Scan for the cell matching the given text and deliver its [X, Y] coordinate at center. 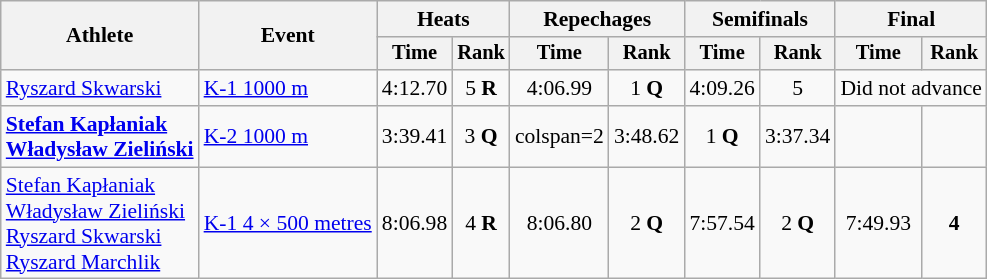
Did not advance [911, 88]
7:57.54 [722, 223]
Repechages [598, 19]
3:37.34 [798, 136]
4:12.70 [414, 88]
Semifinals [760, 19]
5 [798, 88]
7:49.93 [878, 223]
Final [911, 19]
Stefan KapłaniakWładysław ZielińskiRyszard SkwarskiRyszard Marchlik [100, 223]
Athlete [100, 36]
4:09.26 [722, 88]
Heats [444, 19]
Stefan KapłaniakWładysław Zieliński [100, 136]
8:06.98 [414, 223]
3:48.62 [646, 136]
8:06.80 [560, 223]
K-1 1000 m [288, 88]
K-1 4 × 500 metres [288, 223]
4 [954, 223]
5 R [481, 88]
Ryszard Skwarski [100, 88]
K-2 1000 m [288, 136]
colspan=2 [560, 136]
3:39.41 [414, 136]
Event [288, 36]
4:06.99 [560, 88]
4 R [481, 223]
3 Q [481, 136]
